Provide the (x, y) coordinate of the cell's center where the given text is located.  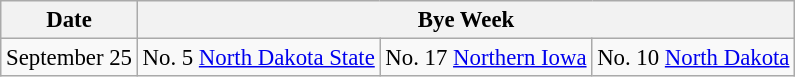
Bye Week (466, 20)
No. 10 North Dakota (694, 58)
No. 17 Northern Iowa (486, 58)
Date (69, 20)
September 25 (69, 58)
No. 5 North Dakota State (258, 58)
